Return the [x, y] coordinate for the center point of the cell that contains the specified text.  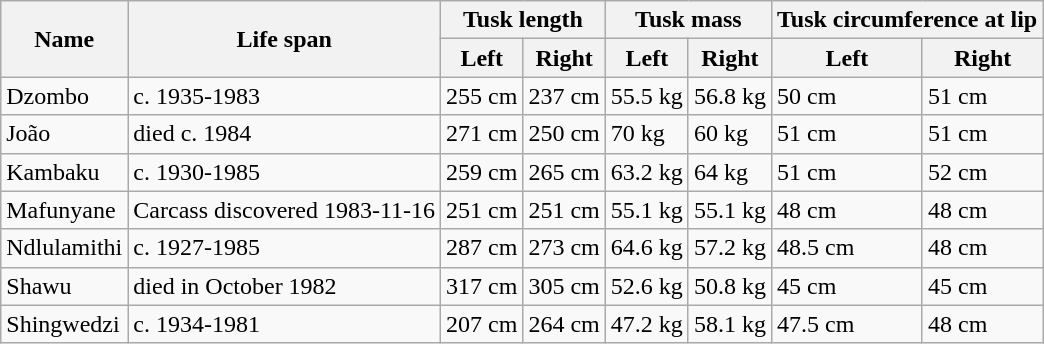
55.5 kg [646, 96]
João [64, 134]
50.8 kg [730, 286]
47.5 cm [846, 324]
Life span [284, 39]
Kambaku [64, 172]
50 cm [846, 96]
60 kg [730, 134]
died in October 1982 [284, 286]
Tusk mass [688, 20]
Ndlulamithi [64, 248]
305 cm [564, 286]
Dzombo [64, 96]
56.8 kg [730, 96]
58.1 kg [730, 324]
c. 1927-1985 [284, 248]
52 cm [982, 172]
317 cm [482, 286]
273 cm [564, 248]
264 cm [564, 324]
Mafunyane [64, 210]
Tusk length [524, 20]
255 cm [482, 96]
287 cm [482, 248]
c. 1934-1981 [284, 324]
died c. 1984 [284, 134]
Tusk circumference at lip [906, 20]
Shingwedzi [64, 324]
207 cm [482, 324]
265 cm [564, 172]
237 cm [564, 96]
70 kg [646, 134]
Name [64, 39]
c. 1935-1983 [284, 96]
64 kg [730, 172]
271 cm [482, 134]
Shawu [64, 286]
Carcass discovered 1983-11-16 [284, 210]
47.2 kg [646, 324]
57.2 kg [730, 248]
250 cm [564, 134]
259 cm [482, 172]
48.5 cm [846, 248]
64.6 kg [646, 248]
63.2 kg [646, 172]
c. 1930-1985 [284, 172]
52.6 kg [646, 286]
